Extract the (X, Y) coordinate from the center of the cell holding the provided text.  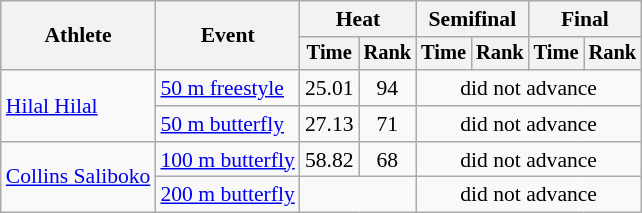
25.01 (330, 88)
200 m butterfly (227, 195)
Collins Saliboko (78, 178)
Heat (358, 19)
50 m freestyle (227, 88)
50 m butterfly (227, 124)
71 (388, 124)
58.82 (330, 160)
100 m butterfly (227, 160)
Hilal Hilal (78, 106)
Final (585, 19)
Semifinal (472, 19)
Athlete (78, 36)
Event (227, 36)
94 (388, 88)
68 (388, 160)
27.13 (330, 124)
